Extract the [x, y] coordinate from the center of the cell holding the provided text.  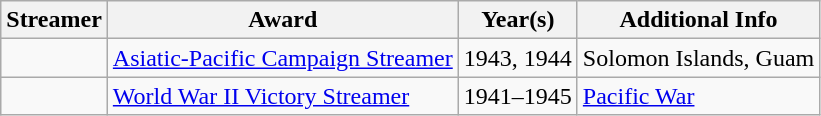
Streamer [54, 20]
Award [282, 20]
Additional Info [698, 20]
World War II Victory Streamer [282, 96]
1941–1945 [518, 96]
Pacific War [698, 96]
Year(s) [518, 20]
1943, 1944 [518, 58]
Solomon Islands, Guam [698, 58]
Asiatic-Pacific Campaign Streamer [282, 58]
